Return the [x, y] coordinate for the center point of the cell that contains the specified text.  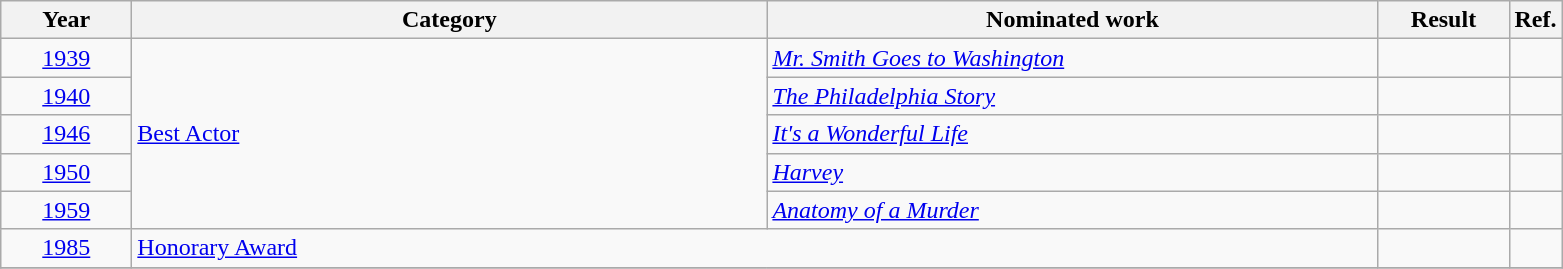
Mr. Smith Goes to Washington [1072, 58]
Best Actor [450, 134]
1940 [66, 96]
1939 [66, 58]
1946 [66, 134]
It's a Wonderful Life [1072, 134]
Category [450, 20]
Anatomy of a Murder [1072, 210]
Year [66, 20]
1985 [66, 248]
Nominated work [1072, 20]
The Philadelphia Story [1072, 96]
1959 [66, 210]
Result [1444, 20]
1950 [66, 172]
Honorary Award [755, 248]
Harvey [1072, 172]
Ref. [1536, 20]
